Return the [x, y] coordinate for the center point of the cell that contains the specified text.  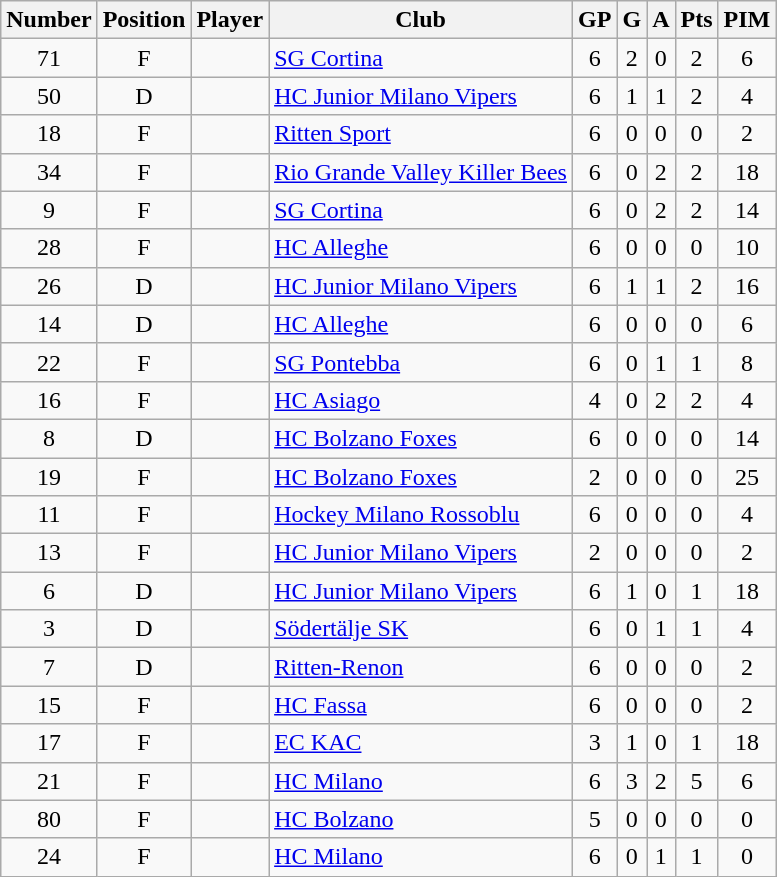
25 [747, 477]
PIM [747, 20]
HC Asiago [421, 400]
71 [49, 58]
13 [49, 553]
Hockey Milano Rossoblu [421, 515]
HC Fassa [421, 705]
A [661, 20]
22 [49, 362]
50 [49, 96]
Södertälje SK [421, 629]
GP [594, 20]
34 [49, 172]
19 [49, 477]
G [632, 20]
Number [49, 20]
Position [144, 20]
26 [49, 286]
28 [49, 248]
15 [49, 705]
Pts [696, 20]
Ritten-Renon [421, 667]
EC KAC [421, 743]
HC Bolzano [421, 819]
24 [49, 857]
10 [747, 248]
SG Pontebba [421, 362]
Ritten Sport [421, 134]
21 [49, 781]
Club [421, 20]
80 [49, 819]
11 [49, 515]
17 [49, 743]
Player [230, 20]
7 [49, 667]
9 [49, 210]
Rio Grande Valley Killer Bees [421, 172]
